For the text-containing cell, return its midpoint in (X, Y) coordinate format. 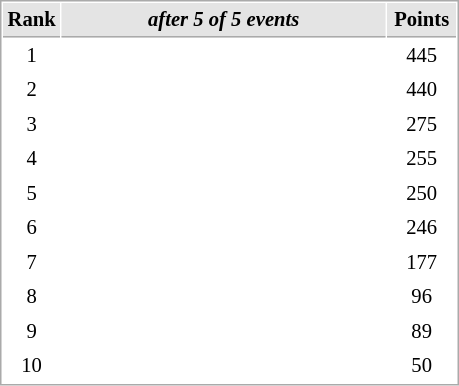
2 (32, 90)
89 (422, 332)
4 (32, 158)
275 (422, 124)
8 (32, 296)
1 (32, 56)
246 (422, 228)
250 (422, 194)
440 (422, 90)
255 (422, 158)
after 5 of 5 events (224, 20)
5 (32, 194)
9 (32, 332)
10 (32, 366)
445 (422, 56)
6 (32, 228)
177 (422, 262)
7 (32, 262)
3 (32, 124)
96 (422, 296)
Rank (32, 20)
50 (422, 366)
Points (422, 20)
